Scan for the cell matching the given text and deliver its (X, Y) coordinate at center. 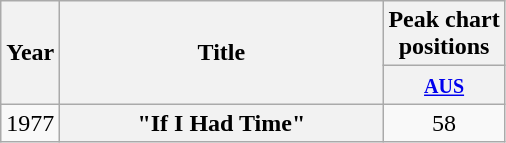
AUS (444, 85)
Peak chartpositions (444, 34)
1977 (30, 123)
Title (222, 52)
Year (30, 52)
"If I Had Time" (222, 123)
58 (444, 123)
